For the text-containing cell, return its midpoint in (X, Y) coordinate format. 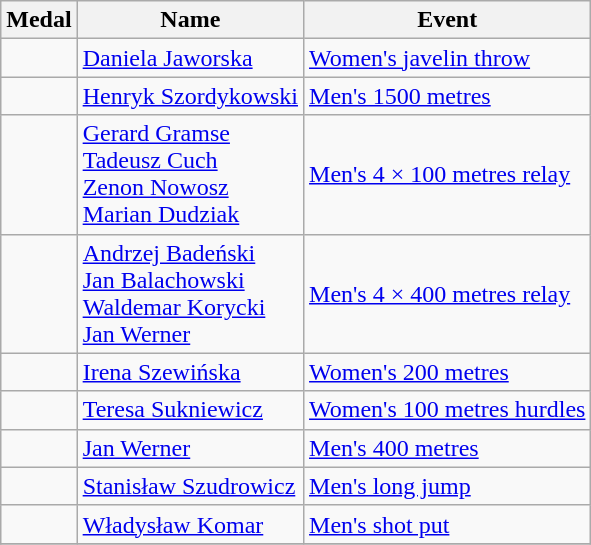
Gerard GramseTadeusz CuchZenon NowoszMarian Dudziak (190, 174)
Men's 400 metres (448, 448)
Andrzej BadeńskiJan BalachowskiWaldemar KoryckiJan Werner (190, 294)
Men's shot put (448, 524)
Władysław Komar (190, 524)
Medal (39, 20)
Teresa Sukniewicz (190, 410)
Men's 1500 metres (448, 96)
Henryk Szordykowski (190, 96)
Irena Szewińska (190, 372)
Women's 100 metres hurdles (448, 410)
Daniela Jaworska (190, 58)
Men's long jump (448, 486)
Women's javelin throw (448, 58)
Name (190, 20)
Men's 4 × 100 metres relay (448, 174)
Women's 200 metres (448, 372)
Stanisław Szudrowicz (190, 486)
Men's 4 × 400 metres relay (448, 294)
Event (448, 20)
Jan Werner (190, 448)
